Search for the cell housing the specified text and yield its (x, y) center coordinate. 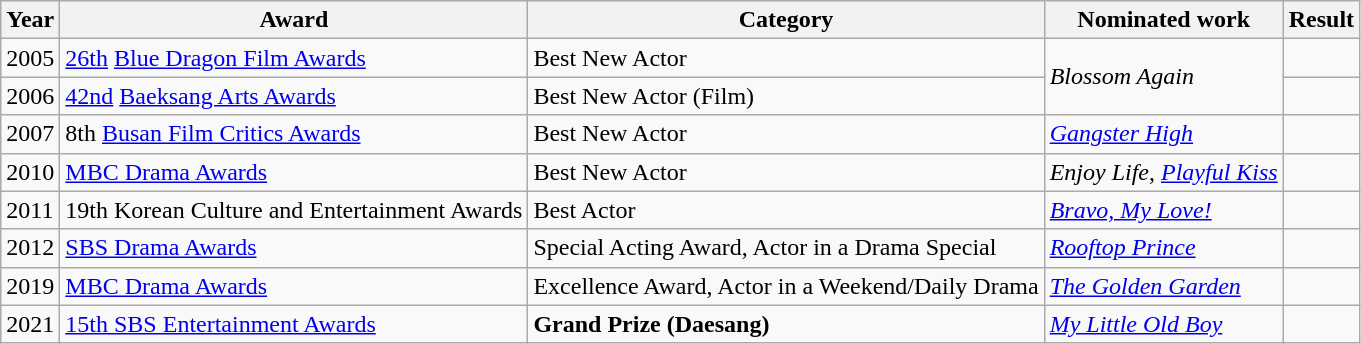
Enjoy Life, Playful Kiss (1164, 172)
2019 (30, 286)
Category (786, 20)
2012 (30, 248)
Award (294, 20)
Year (30, 20)
Excellence Award, Actor in a Weekend/Daily Drama (786, 286)
SBS Drama Awards (294, 248)
2010 (30, 172)
Result (1321, 20)
2006 (30, 96)
Best New Actor (Film) (786, 96)
8th Busan Film Critics Awards (294, 134)
The Golden Garden (1164, 286)
19th Korean Culture and Entertainment Awards (294, 210)
Bravo, My Love! (1164, 210)
Best Actor (786, 210)
2021 (30, 324)
Grand Prize (Daesang) (786, 324)
2005 (30, 58)
Rooftop Prince (1164, 248)
Nominated work (1164, 20)
15th SBS Entertainment Awards (294, 324)
26th Blue Dragon Film Awards (294, 58)
42nd Baeksang Arts Awards (294, 96)
Blossom Again (1164, 77)
2011 (30, 210)
My Little Old Boy (1164, 324)
2007 (30, 134)
Special Acting Award, Actor in a Drama Special (786, 248)
Gangster High (1164, 134)
